Extract the (x, y) coordinate from the center of the cell holding the provided text.  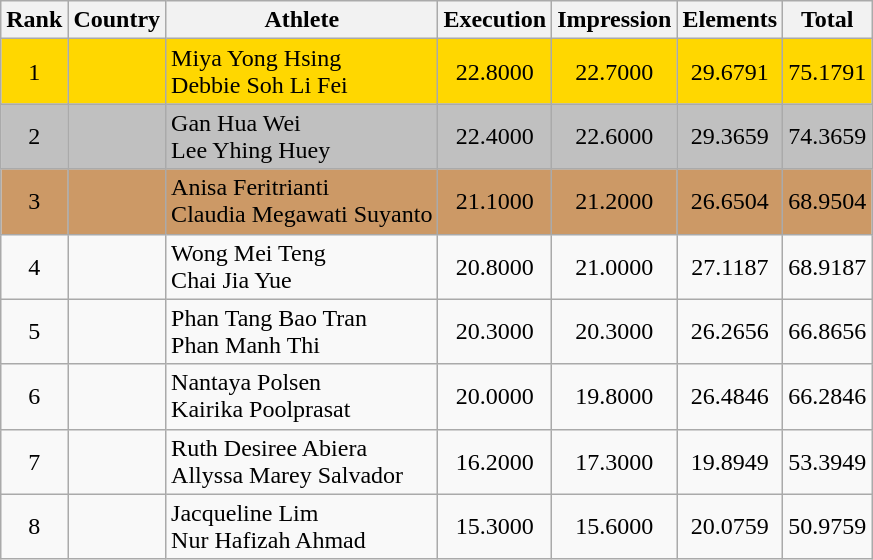
19.8949 (730, 462)
Ruth Desiree AbieraAllyssa Marey Salvador (302, 462)
68.9504 (828, 202)
20.8000 (495, 266)
Anisa FeritriantiClaudia Megawati Suyanto (302, 202)
74.3659 (828, 136)
26.6504 (730, 202)
22.4000 (495, 136)
7 (34, 462)
22.6000 (614, 136)
27.1187 (730, 266)
Wong Mei TengChai Jia Yue (302, 266)
20.0000 (495, 396)
19.8000 (614, 396)
Jacqueline LimNur Hafizah Ahmad (302, 526)
21.1000 (495, 202)
8 (34, 526)
22.7000 (614, 72)
53.3949 (828, 462)
20.0759 (730, 526)
75.1791 (828, 72)
Elements (730, 20)
6 (34, 396)
17.3000 (614, 462)
4 (34, 266)
15.3000 (495, 526)
29.6791 (730, 72)
21.0000 (614, 266)
3 (34, 202)
15.6000 (614, 526)
2 (34, 136)
1 (34, 72)
50.9759 (828, 526)
26.4846 (730, 396)
Gan Hua WeiLee Yhing Huey (302, 136)
Nantaya PolsenKairika Poolprasat (302, 396)
Athlete (302, 20)
Miya Yong HsingDebbie Soh Li Fei (302, 72)
5 (34, 332)
22.8000 (495, 72)
29.3659 (730, 136)
68.9187 (828, 266)
66.2846 (828, 396)
Total (828, 20)
66.8656 (828, 332)
Execution (495, 20)
Phan Tang Bao TranPhan Manh Thi (302, 332)
21.2000 (614, 202)
Impression (614, 20)
Country (117, 20)
Rank (34, 20)
16.2000 (495, 462)
26.2656 (730, 332)
